Provide the (x, y) coordinate of the cell's center where the given text is located.  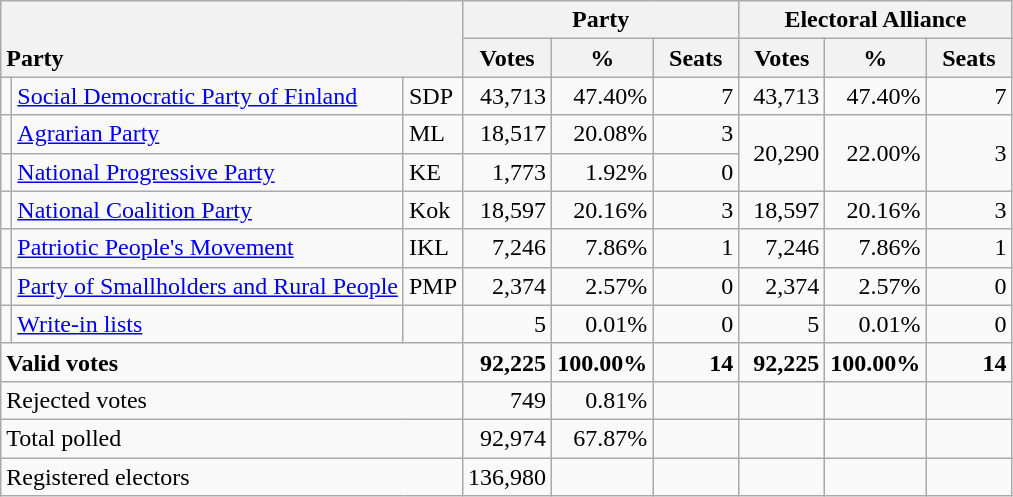
Total polled (232, 438)
22.00% (876, 153)
IKL (432, 248)
SDP (432, 96)
Agrarian Party (208, 134)
Social Democratic Party of Finland (208, 96)
92,974 (508, 438)
National Progressive Party (208, 172)
Kok (432, 210)
0.81% (602, 400)
Patriotic People's Movement (208, 248)
Write-in lists (208, 324)
20.08% (602, 134)
20,290 (782, 153)
18,517 (508, 134)
67.87% (602, 438)
Party of Smallholders and Rural People (208, 286)
1.92% (602, 172)
1,773 (508, 172)
ML (432, 134)
KE (432, 172)
Valid votes (232, 362)
749 (508, 400)
National Coalition Party (208, 210)
Registered electors (232, 477)
PMP (432, 286)
136,980 (508, 477)
Rejected votes (232, 400)
Electoral Alliance (876, 20)
